Determine the (x, y) coordinate at the center of the cell enclosing the given text.  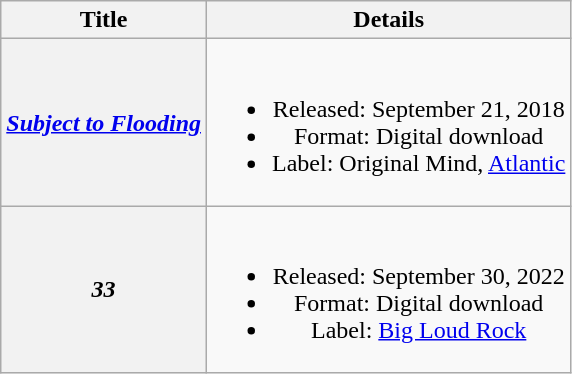
Released: September 21, 2018Format: Digital downloadLabel: Original Mind, Atlantic (389, 122)
Title (104, 20)
33 (104, 290)
Released: September 30, 2022Format: Digital downloadLabel: Big Loud Rock (389, 290)
Details (389, 20)
Subject to Flooding (104, 122)
